For the text-containing cell, return its midpoint in [x, y] coordinate format. 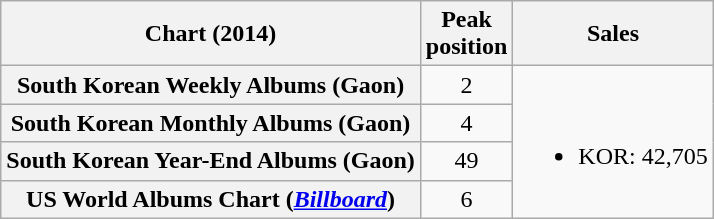
South Korean Year-End Albums (Gaon) [211, 161]
Sales [613, 34]
6 [466, 199]
South Korean Monthly Albums (Gaon) [211, 123]
US World Albums Chart (Billboard) [211, 199]
KOR: 42,705 [613, 142]
2 [466, 85]
4 [466, 123]
49 [466, 161]
South Korean Weekly Albums (Gaon) [211, 85]
Peakposition [466, 34]
Chart (2014) [211, 34]
